Output the (x, y) coordinate of the center of the cell containing the given text.  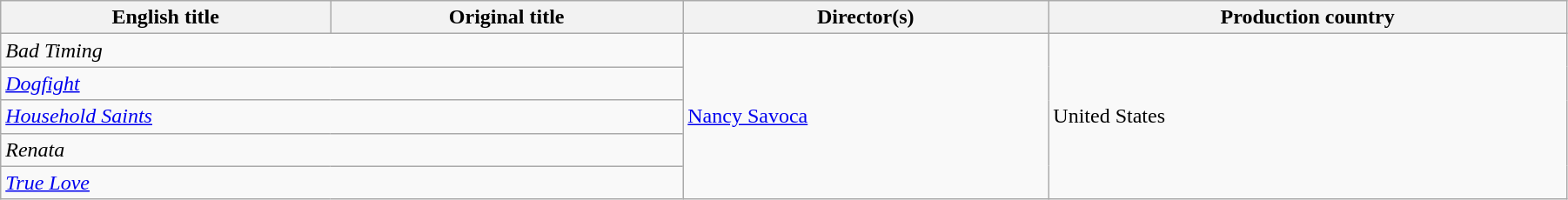
Director(s) (866, 17)
Household Saints (342, 117)
Renata (342, 150)
Bad Timing (342, 50)
Dogfight (342, 83)
United States (1308, 117)
Original title (506, 17)
Production country (1308, 17)
True Love (342, 183)
English title (165, 17)
Nancy Savoca (866, 117)
